Determine the (x, y) coordinate at the center of the cell enclosing the given text.  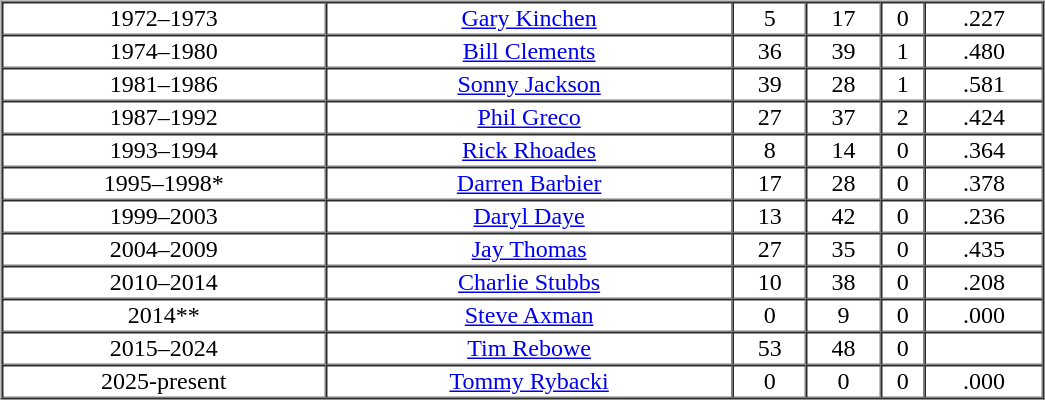
1974–1980 (164, 52)
Jay Thomas (528, 250)
2015–2024 (164, 348)
Phil Greco (528, 118)
1981–1986 (164, 84)
Rick Rhoades (528, 150)
.208 (984, 282)
.378 (984, 184)
8 (770, 150)
53 (770, 348)
.364 (984, 150)
9 (844, 316)
1993–1994 (164, 150)
48 (844, 348)
Tim Rebowe (528, 348)
Tommy Rybacki (528, 382)
1972–1973 (164, 18)
Charlie Stubbs (528, 282)
.227 (984, 18)
2010–2014 (164, 282)
2 (903, 118)
Sonny Jackson (528, 84)
.424 (984, 118)
13 (770, 216)
Gary Kinchen (528, 18)
10 (770, 282)
.435 (984, 250)
2004–2009 (164, 250)
5 (770, 18)
.236 (984, 216)
Steve Axman (528, 316)
2025-present (164, 382)
1999–2003 (164, 216)
14 (844, 150)
38 (844, 282)
36 (770, 52)
1995–1998* (164, 184)
1987–1992 (164, 118)
2014** (164, 316)
42 (844, 216)
35 (844, 250)
Darren Barbier (528, 184)
.581 (984, 84)
Daryl Daye (528, 216)
37 (844, 118)
Bill Clements (528, 52)
.480 (984, 52)
